Extract the (X, Y) coordinate from the center of the cell holding the provided text.  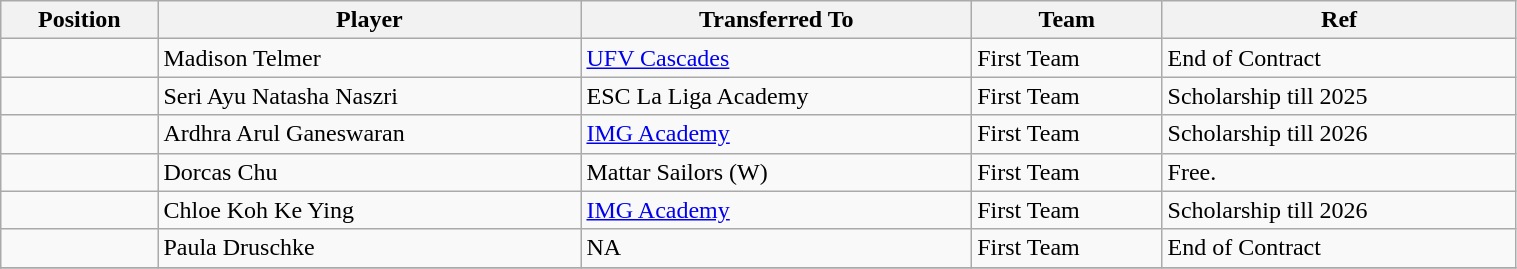
Player (370, 20)
Team (1067, 20)
Madison Telmer (370, 58)
Seri Ayu Natasha Naszri (370, 96)
ESC La Liga Academy (776, 96)
Transferred To (776, 20)
Position (80, 20)
NA (776, 248)
Free. (1339, 172)
Mattar Sailors (W) (776, 172)
Ardhra Arul Ganeswaran (370, 134)
Paula Druschke (370, 248)
Scholarship till 2025 (1339, 96)
Chloe Koh Ke Ying (370, 210)
Ref (1339, 20)
UFV Cascades (776, 58)
Dorcas Chu (370, 172)
